Return the [X, Y] coordinate for the center point of the cell that contains the specified text.  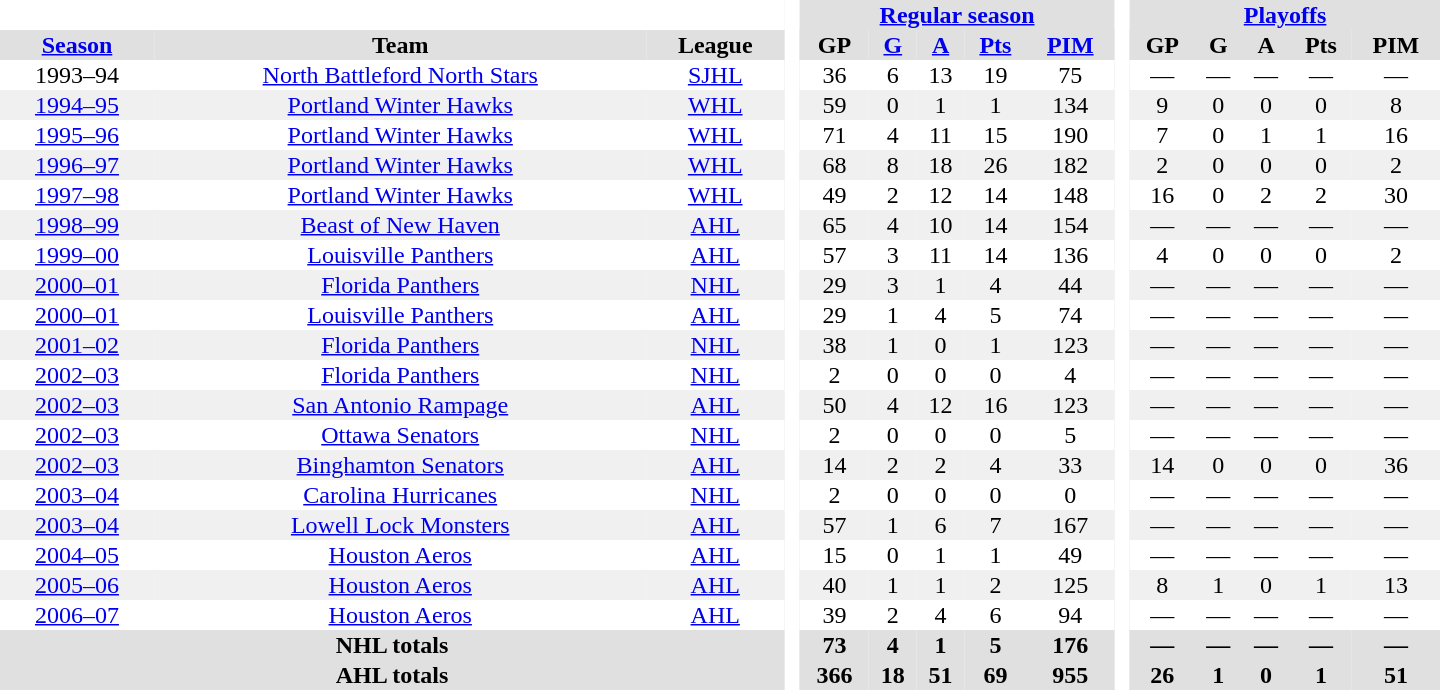
40 [834, 585]
2005–06 [77, 585]
Season [77, 45]
65 [834, 225]
10 [941, 225]
190 [1070, 135]
33 [1070, 465]
League [714, 45]
Team [400, 45]
366 [834, 675]
68 [834, 165]
2006–07 [77, 615]
Playoffs [1285, 15]
125 [1070, 585]
NHL totals [392, 645]
1998–99 [77, 225]
19 [995, 75]
San Antonio Rampage [400, 405]
2004–05 [77, 555]
59 [834, 105]
69 [995, 675]
73 [834, 645]
9 [1162, 105]
39 [834, 615]
1996–97 [77, 165]
Ottawa Senators [400, 435]
50 [834, 405]
1993–94 [77, 75]
1999–00 [77, 255]
1994–95 [77, 105]
North Battleford North Stars [400, 75]
182 [1070, 165]
Beast of New Haven [400, 225]
30 [1396, 195]
AHL totals [392, 675]
955 [1070, 675]
167 [1070, 525]
Carolina Hurricanes [400, 495]
Binghamton Senators [400, 465]
71 [834, 135]
1995–96 [77, 135]
44 [1070, 285]
1997–98 [77, 195]
2001–02 [77, 345]
74 [1070, 315]
SJHL [714, 75]
176 [1070, 645]
148 [1070, 195]
Lowell Lock Monsters [400, 525]
154 [1070, 225]
75 [1070, 75]
134 [1070, 105]
136 [1070, 255]
94 [1070, 615]
38 [834, 345]
Regular season [957, 15]
